Capture the cell that displays the provided text and extract its [x, y] central coordinate. 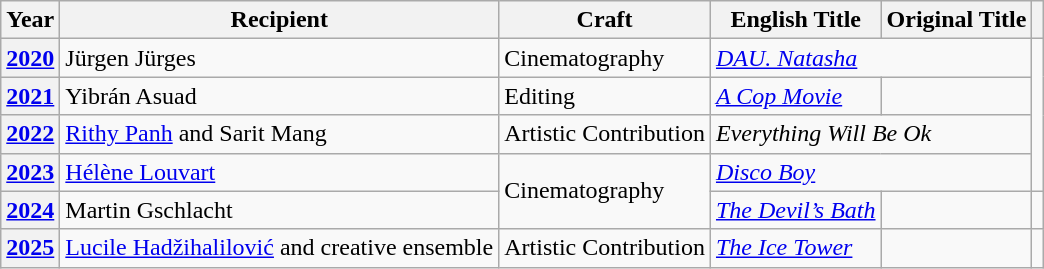
2022 [30, 134]
2021 [30, 96]
DAU. Natasha [870, 58]
Year [30, 20]
2020 [30, 58]
Rithy Panh and Sarit Mang [280, 134]
Lucile Hadžihalilović and creative ensemble [280, 248]
The Devil’s Bath [796, 210]
2025 [30, 248]
Yibrán Asuad [280, 96]
Original Title [956, 20]
English Title [796, 20]
Everything Will Be Ok [870, 134]
Recipient [280, 20]
Craft [605, 20]
Hélène Louvart [280, 172]
Martin Gschlacht [280, 210]
The Ice Tower [796, 248]
Jürgen Jürges [280, 58]
2023 [30, 172]
A Cop Movie [796, 96]
Disco Boy [870, 172]
Editing [605, 96]
2024 [30, 210]
